For the text-containing cell, return its midpoint in (X, Y) coordinate format. 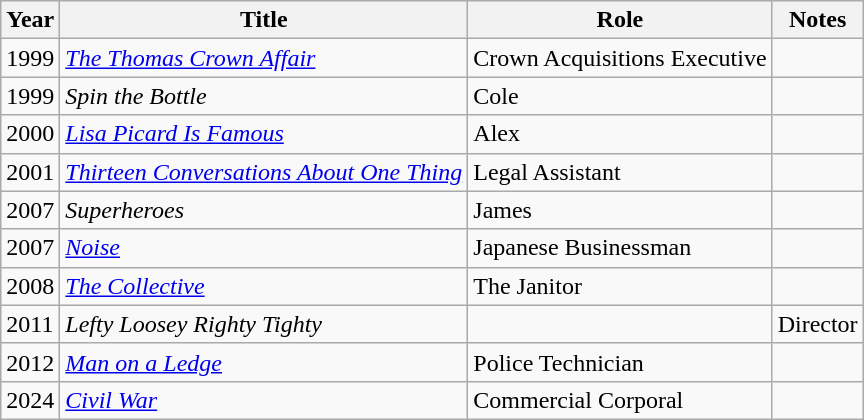
Civil War (264, 400)
2001 (30, 172)
Role (620, 20)
Notes (818, 20)
Title (264, 20)
The Collective (264, 286)
Thirteen Conversations About One Thing (264, 172)
Director (818, 324)
Cole (620, 96)
Superheroes (264, 210)
Commercial Corporal (620, 400)
2024 (30, 400)
James (620, 210)
Man on a Ledge (264, 362)
Lefty Loosey Righty Tighty (264, 324)
Alex (620, 134)
The Thomas Crown Affair (264, 58)
Noise (264, 248)
Year (30, 20)
Lisa Picard Is Famous (264, 134)
Police Technician (620, 362)
Spin the Bottle (264, 96)
Legal Assistant (620, 172)
Crown Acquisitions Executive (620, 58)
2011 (30, 324)
2008 (30, 286)
2000 (30, 134)
2012 (30, 362)
The Janitor (620, 286)
Japanese Businessman (620, 248)
